Output the (x, y) coordinate of the center of the cell containing the given text.  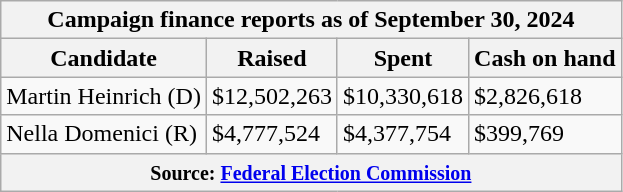
$12,502,263 (272, 96)
$399,769 (545, 134)
Raised (272, 58)
Nella Domenici (R) (104, 134)
Campaign finance reports as of September 30, 2024 (311, 20)
Source: Federal Election Commission (311, 172)
$10,330,618 (402, 96)
$2,826,618 (545, 96)
Candidate (104, 58)
$4,377,754 (402, 134)
Cash on hand (545, 58)
Spent (402, 58)
$4,777,524 (272, 134)
Martin Heinrich (D) (104, 96)
